Search for the cell housing the specified text and yield its (X, Y) center coordinate. 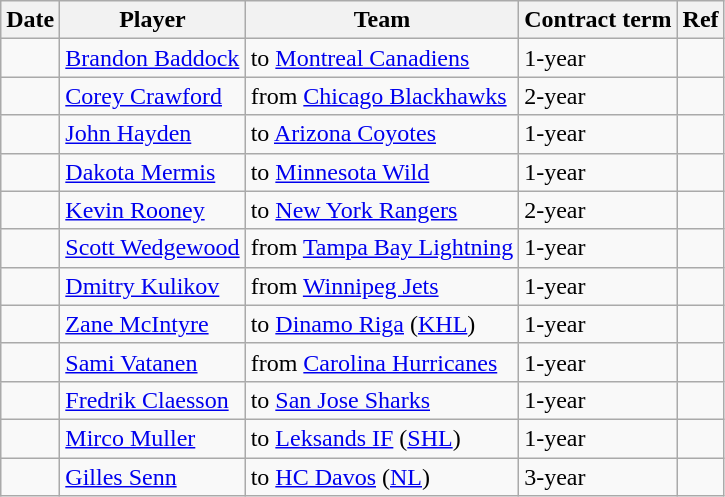
Mirco Muller (152, 438)
from Chicago Blackhawks (382, 96)
to San Jose Sharks (382, 400)
Scott Wedgewood (152, 248)
Kevin Rooney (152, 210)
Team (382, 20)
Corey Crawford (152, 96)
Ref (700, 20)
Player (152, 20)
Dmitry Kulikov (152, 286)
3-year (598, 477)
Sami Vatanen (152, 362)
Fredrik Claesson (152, 400)
Date (30, 20)
from Carolina Hurricanes (382, 362)
John Hayden (152, 134)
to New York Rangers (382, 210)
from Winnipeg Jets (382, 286)
to Dinamo Riga (KHL) (382, 324)
to Minnesota Wild (382, 172)
Dakota Mermis (152, 172)
to Arizona Coyotes (382, 134)
Zane McIntyre (152, 324)
Contract term (598, 20)
to Montreal Canadiens (382, 58)
to Leksands IF (SHL) (382, 438)
to HC Davos (NL) (382, 477)
Gilles Senn (152, 477)
Brandon Baddock (152, 58)
from Tampa Bay Lightning (382, 248)
